Provide the (x, y) coordinate of the cell's center where the given text is located.  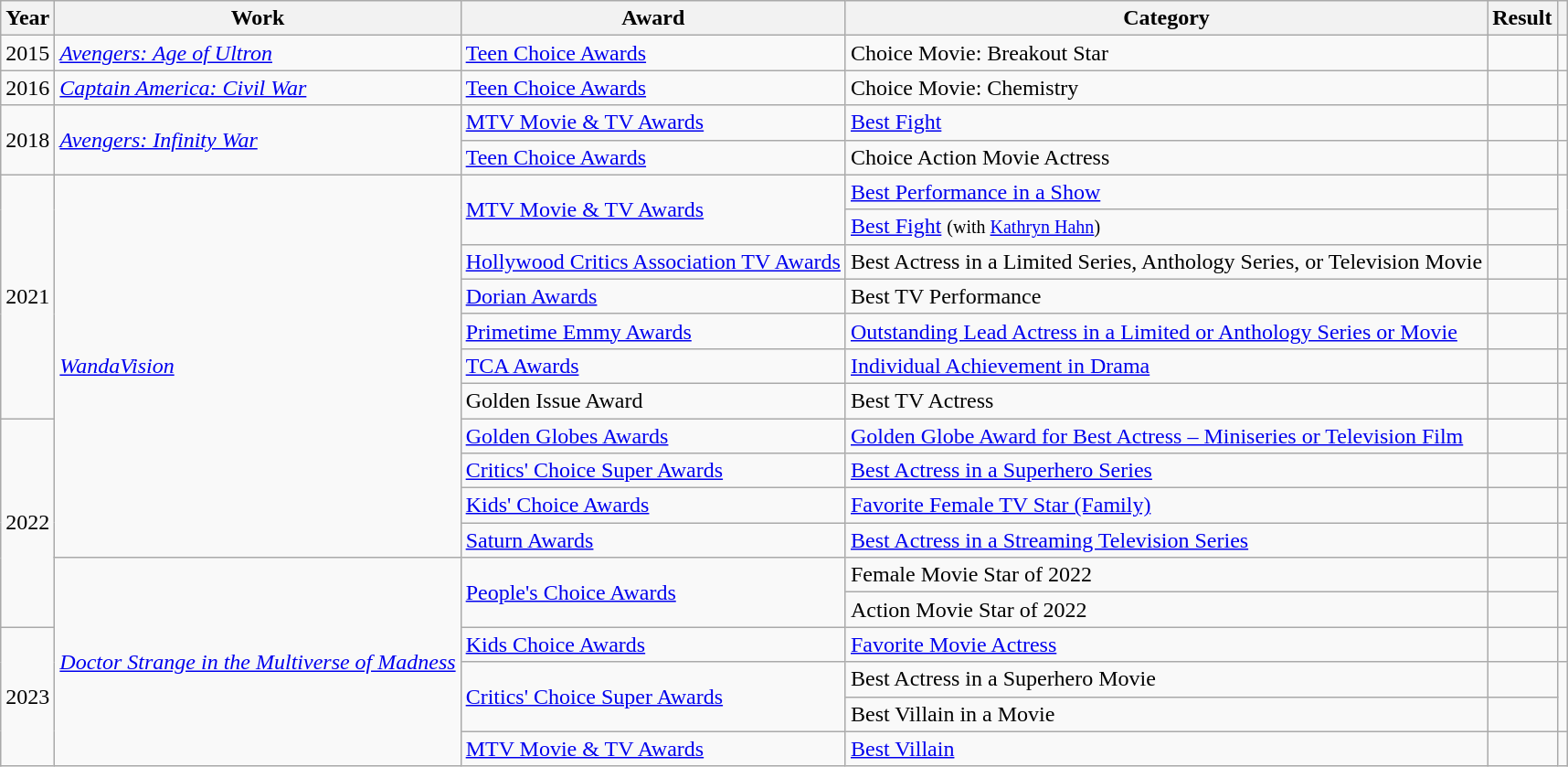
Individual Achievement in Drama (1166, 366)
Avengers: Age of Ultron (258, 53)
People's Choice Awards (652, 592)
Best Fight (with Kathryn Hahn) (1166, 227)
2018 (27, 140)
Golden Globe Award for Best Actress – Miniseries or Television Film (1166, 436)
Primetime Emmy Awards (652, 331)
Year (27, 18)
Female Movie Star of 2022 (1166, 575)
Best Villain in a Movie (1166, 714)
TCA Awards (652, 366)
Best TV Actress (1166, 400)
Golden Issue Award (652, 400)
Choice Action Movie Actress (1166, 157)
Best Actress in a Superhero Movie (1166, 679)
Captain America: Civil War (258, 88)
2016 (27, 88)
Kids' Choice Awards (652, 506)
Outstanding Lead Actress in a Limited or Anthology Series or Movie (1166, 331)
Best Actress in a Limited Series, Anthology Series, or Television Movie (1166, 261)
Category (1166, 18)
2022 (27, 523)
2023 (27, 697)
2015 (27, 53)
Saturn Awards (652, 540)
Doctor Strange in the Multiverse of Madness (258, 662)
Best Actress in a Superhero Series (1166, 471)
Avengers: Infinity War (258, 140)
WandaVision (258, 366)
Choice Movie: Breakout Star (1166, 53)
Action Movie Star of 2022 (1166, 610)
Best Fight (1166, 123)
Award (652, 18)
Dorian Awards (652, 296)
Result (1522, 18)
Best Performance in a Show (1166, 192)
Favorite Female TV Star (Family) (1166, 506)
Best Actress in a Streaming Television Series (1166, 540)
Best Villain (1166, 749)
Best TV Performance (1166, 296)
Choice Movie: Chemistry (1166, 88)
Favorite Movie Actress (1166, 644)
Work (258, 18)
Hollywood Critics Association TV Awards (652, 261)
Golden Globes Awards (652, 436)
Kids Choice Awards (652, 644)
2021 (27, 296)
